For the text-containing cell, return its midpoint in (X, Y) coordinate format. 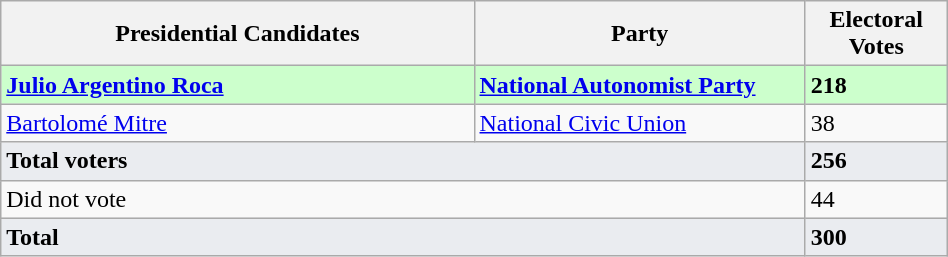
Total (404, 237)
Presidential Candidates (238, 34)
Bartolomé Mitre (238, 123)
Party (640, 34)
National Autonomist Party (640, 85)
256 (876, 161)
Julio Argentino Roca (238, 85)
Electoral Votes (876, 34)
300 (876, 237)
38 (876, 123)
National Civic Union (640, 123)
Total voters (404, 161)
Did not vote (404, 199)
44 (876, 199)
218 (876, 85)
